Pinpoint the cell where the given text exists, returning its [x, y] midpoint coordinate. 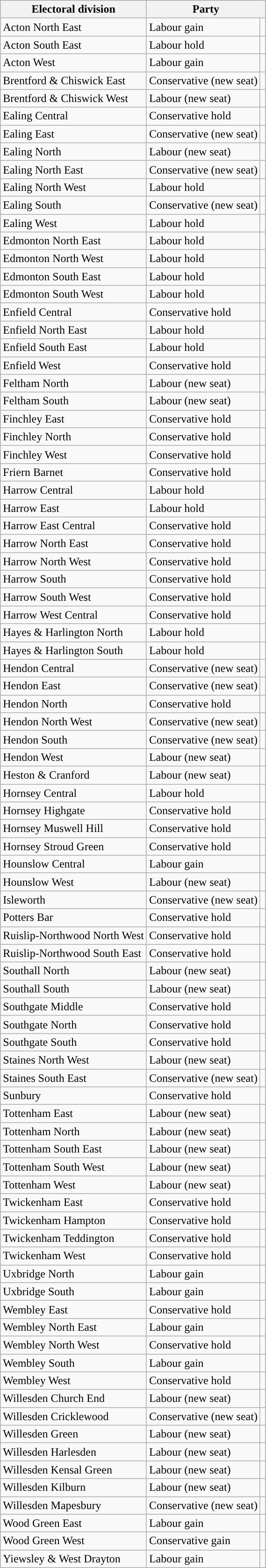
Wembley West [74, 1381]
Hendon North [74, 704]
Yiewsley & West Drayton [74, 1559]
Willesden Kilburn [74, 1488]
Acton West [74, 63]
Wembley North West [74, 1345]
Ealing North West [74, 187]
Willesden Harlesden [74, 1452]
Harrow North East [74, 544]
Edmonton North East [74, 241]
Hounslow Central [74, 864]
Harrow North West [74, 562]
Southgate Middle [74, 1006]
Wembley East [74, 1309]
Southgate South [74, 1042]
Tottenham South East [74, 1149]
Wood Green East [74, 1523]
Ruislip-Northwood North West [74, 935]
Staines South East [74, 1078]
Finchley West [74, 454]
Acton North East [74, 27]
Ealing East [74, 134]
Willesden Cricklewood [74, 1416]
Party [206, 9]
Ealing North [74, 152]
Feltham South [74, 401]
Feltham North [74, 383]
Harrow Central [74, 490]
Ealing Central [74, 116]
Tottenham South West [74, 1167]
Ealing South [74, 205]
Brentford & Chiswick East [74, 80]
Isleworth [74, 900]
Tottenham East [74, 1114]
Twickenham Hampton [74, 1220]
Willesden Kensal Green [74, 1470]
Edmonton South East [74, 277]
Willesden Green [74, 1434]
Tottenham West [74, 1185]
Finchley East [74, 419]
Hornsey Highgate [74, 811]
Edmonton South West [74, 294]
Southall South [74, 989]
Hornsey Stroud Green [74, 846]
Hounslow West [74, 882]
Ealing West [74, 223]
Hendon North West [74, 722]
Edmonton North West [74, 259]
Wembley South [74, 1363]
Harrow West Central [74, 615]
Harrow East [74, 508]
Hayes & Harlington North [74, 633]
Twickenham Teddington [74, 1238]
Southall North [74, 971]
Hornsey Central [74, 793]
Twickenham East [74, 1203]
Hendon East [74, 686]
Sunbury [74, 1096]
Twickenham West [74, 1256]
Enfield West [74, 365]
Hornsey Muswell Hill [74, 829]
Hayes & Harlington South [74, 650]
Hendon South [74, 739]
Harrow South [74, 579]
Willesden Church End [74, 1399]
Hendon West [74, 757]
Potters Bar [74, 918]
Acton South East [74, 45]
Uxbridge North [74, 1274]
Uxbridge South [74, 1291]
Hendon Central [74, 668]
Conservative gain [203, 1541]
Finchley North [74, 437]
Enfield North East [74, 330]
Tottenham North [74, 1131]
Enfield South East [74, 348]
Electoral division [74, 9]
Brentford & Chiswick West [74, 98]
Ruislip-Northwood South East [74, 953]
Harrow East Central [74, 526]
Southgate North [74, 1024]
Enfield Central [74, 312]
Staines North West [74, 1060]
Heston & Cranford [74, 775]
Ealing North East [74, 169]
Harrow South West [74, 597]
Wood Green West [74, 1541]
Wembley North East [74, 1327]
Willesden Mapesbury [74, 1505]
Friern Barnet [74, 472]
